Detect which cell encompasses the target text, then output its (x, y) center coordinate. 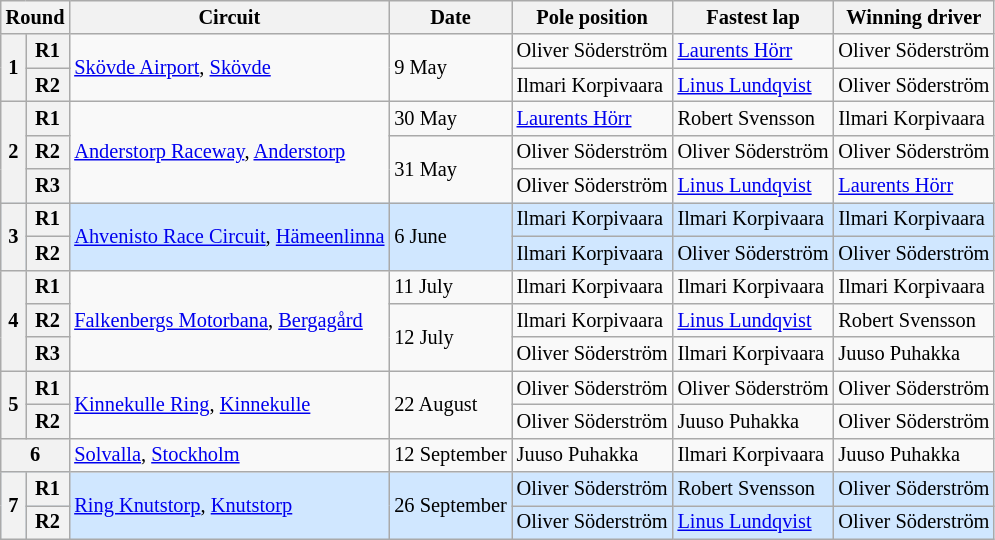
Round (36, 17)
Falkenbergs Motorbana, Bergagård (229, 320)
12 July (450, 336)
Circuit (229, 17)
12 September (450, 455)
2 (14, 152)
Kinnekulle Ring, Kinnekulle (229, 404)
Pole position (592, 17)
Anderstorp Raceway, Anderstorp (229, 152)
Solvalla, Stockholm (229, 455)
9 May (450, 68)
3 (14, 236)
7 (14, 506)
6 June (450, 236)
Ahvenisto Race Circuit, Hämeenlinna (229, 236)
5 (14, 404)
Skövde Airport, Skövde (229, 68)
Winning driver (914, 17)
4 (14, 320)
11 July (450, 287)
Date (450, 17)
Fastest lap (754, 17)
31 May (450, 168)
22 August (450, 404)
30 May (450, 118)
6 (36, 455)
Ring Knutstorp, Knutstorp (229, 506)
1 (14, 68)
26 September (450, 506)
